From the cell containing the given text, extract its center point as [x, y] coordinate. 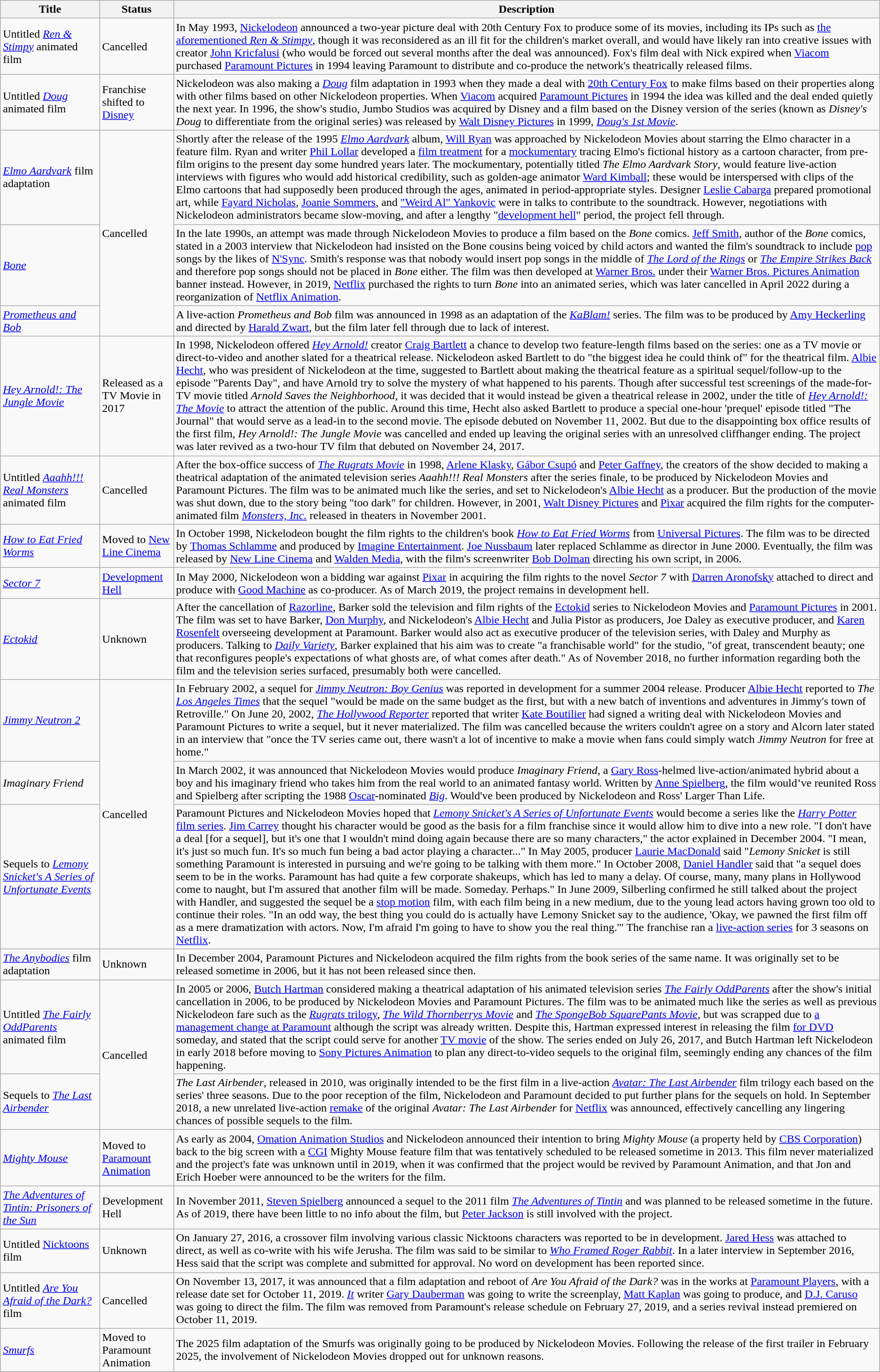
Sector 7 [50, 583]
Franchise shifted to Disney [136, 103]
The Adventures of Tintin: Prisoners of the Sun [50, 1207]
Sequels to Lemony Snicket's A Series of Unfortunate Events [50, 877]
Title [50, 9]
Untitled Aaahh!!! Real Monsters animated film [50, 490]
Imaginary Friend [50, 782]
Sequels to The Last Airbender [50, 1102]
Released as a TV Movie in 2017 [136, 396]
Smurfs [50, 1350]
Untitled The Fairly OddParents animated film [50, 1027]
The Anybodies film adaptation [50, 965]
Untitled Ren & Stimpy animated film [50, 46]
Ectokid [50, 639]
Mighty Mouse [50, 1158]
Elmo Aardvark film adaptation [50, 177]
Jimmy Neutron 2 [50, 720]
Status [136, 9]
Bone [50, 265]
Untitled Nicktoons film [50, 1251]
Prometheus and Bob [50, 321]
Untitled Doug animated film [50, 103]
Untitled Are You Afraid of the Dark? film [50, 1301]
Hey Arnold!: The Jungle Movie [50, 396]
Moved to New Line Cinema [136, 546]
How to Eat Fried Worms [50, 546]
Description [526, 9]
